For the text-containing cell, return its midpoint in (x, y) coordinate format. 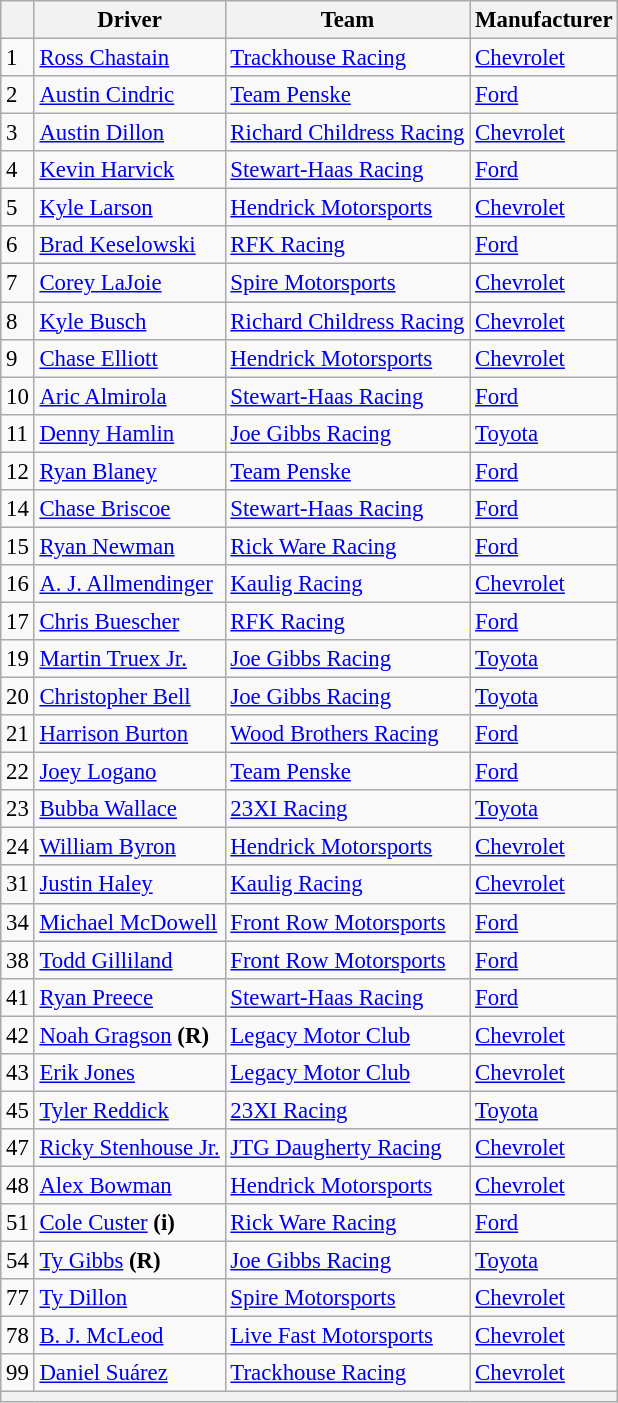
Brad Keselowski (130, 245)
3 (18, 133)
77 (18, 1298)
45 (18, 1110)
24 (18, 847)
7 (18, 283)
Kevin Harvick (130, 170)
William Byron (130, 847)
Bubba Wallace (130, 809)
Manufacturer (544, 20)
Tyler Reddick (130, 1110)
14 (18, 509)
9 (18, 358)
Denny Hamlin (130, 433)
Christopher Bell (130, 697)
Chase Briscoe (130, 509)
51 (18, 1223)
Ricky Stenhouse Jr. (130, 1148)
Chris Buescher (130, 621)
Cole Custer (i) (130, 1223)
99 (18, 1373)
1 (18, 58)
6 (18, 245)
Kyle Larson (130, 208)
78 (18, 1336)
15 (18, 546)
4 (18, 170)
20 (18, 697)
Ryan Preece (130, 997)
JTG Daugherty Racing (348, 1148)
Ross Chastain (130, 58)
Harrison Burton (130, 734)
Joey Logano (130, 772)
11 (18, 433)
Noah Gragson (R) (130, 1035)
Wood Brothers Racing (348, 734)
47 (18, 1148)
43 (18, 1073)
54 (18, 1261)
Ryan Blaney (130, 471)
Todd Gilliland (130, 960)
Ty Dillon (130, 1298)
31 (18, 885)
Corey LaJoie (130, 283)
41 (18, 997)
Ryan Newman (130, 546)
Chase Elliott (130, 358)
Justin Haley (130, 885)
8 (18, 321)
Kyle Busch (130, 321)
21 (18, 734)
Erik Jones (130, 1073)
16 (18, 584)
Aric Almirola (130, 396)
A. J. Allmendinger (130, 584)
B. J. McLeod (130, 1336)
Daniel Suárez (130, 1373)
Austin Dillon (130, 133)
Michael McDowell (130, 922)
5 (18, 208)
48 (18, 1185)
34 (18, 922)
Team (348, 20)
Driver (130, 20)
Alex Bowman (130, 1185)
10 (18, 396)
Ty Gibbs (R) (130, 1261)
19 (18, 659)
38 (18, 960)
Austin Cindric (130, 95)
Martin Truex Jr. (130, 659)
12 (18, 471)
Live Fast Motorsports (348, 1336)
23 (18, 809)
17 (18, 621)
2 (18, 95)
42 (18, 1035)
22 (18, 772)
